Determine the (x, y) coordinate at the center of the cell enclosing the given text.  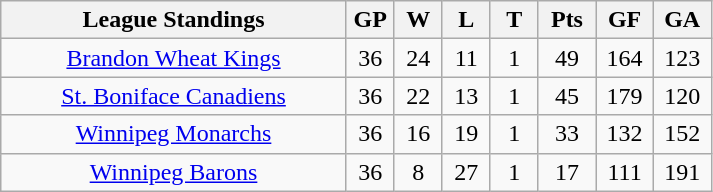
132 (625, 134)
T (514, 20)
179 (625, 96)
152 (682, 134)
St. Boniface Canadiens (174, 96)
W (418, 20)
17 (567, 172)
27 (466, 172)
33 (567, 134)
L (466, 20)
22 (418, 96)
16 (418, 134)
GF (625, 20)
123 (682, 58)
League Standings (174, 20)
11 (466, 58)
111 (625, 172)
45 (567, 96)
GP (370, 20)
120 (682, 96)
Pts (567, 20)
49 (567, 58)
19 (466, 134)
8 (418, 172)
13 (466, 96)
Winnipeg Monarchs (174, 134)
24 (418, 58)
GA (682, 20)
164 (625, 58)
191 (682, 172)
Winnipeg Barons (174, 172)
Brandon Wheat Kings (174, 58)
